Pinpoint the cell where the given text exists, returning its [x, y] midpoint coordinate. 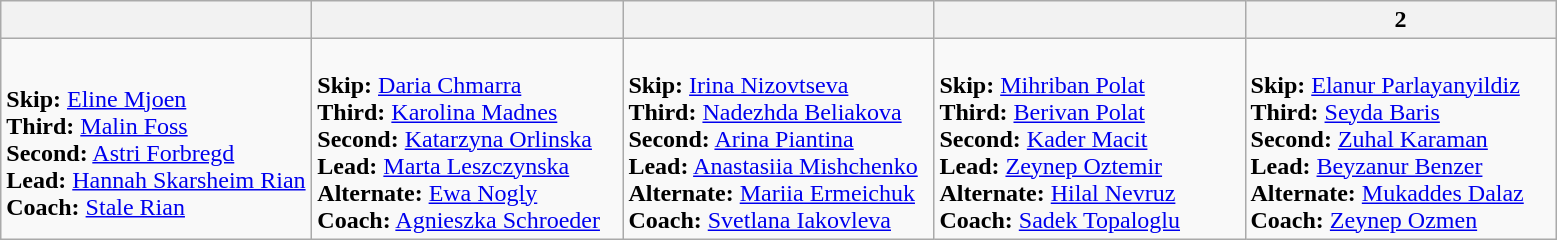
Skip: Eline Mjoen Third: Malin Foss Second: Astri Forbregd Lead: Hannah Skarsheim Rian Coach: Stale Rian [156, 139]
Skip: Mihriban Polat Third: Berivan Polat Second: Kader Macit Lead: Zeynep Oztemir Alternate: Hilal Nevruz Coach: Sadek Topaloglu [1090, 139]
Skip: Elanur Parlayanyildiz Third: Seyda Baris Second: Zuhal Karaman Lead: Beyzanur Benzer Alternate: Mukaddes Dalaz Coach: Zeynep Ozmen [1400, 139]
Skip: Daria Chmarra Third: Karolina Madnes Second: Katarzyna Orlinska Lead: Marta Leszczynska Alternate: Ewa Nogly Coach: Agnieszka Schroeder [468, 139]
2 [1400, 20]
